Capture the cell that displays the provided text and extract its (x, y) central coordinate. 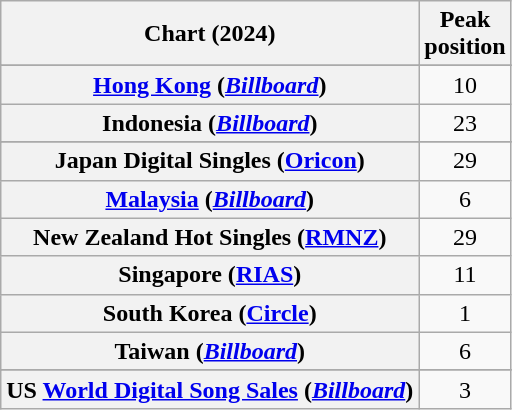
Japan Digital Singles (Oricon) (210, 161)
3 (465, 389)
Peakposition (465, 34)
11 (465, 275)
23 (465, 123)
New Zealand Hot Singles (RMNZ) (210, 237)
South Korea (Circle) (210, 313)
1 (465, 313)
10 (465, 85)
Malaysia (Billboard) (210, 199)
Singapore (RIAS) (210, 275)
Chart (2024) (210, 34)
Hong Kong (Billboard) (210, 85)
Taiwan (Billboard) (210, 351)
Indonesia (Billboard) (210, 123)
US World Digital Song Sales (Billboard) (210, 389)
